Pinpoint the cell where the given text exists, returning its [x, y] midpoint coordinate. 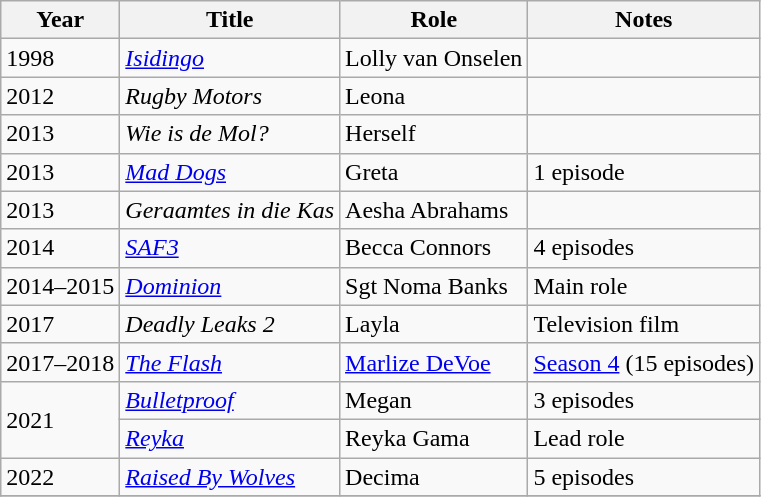
Deadly Leaks 2 [230, 324]
Raised By Wolves [230, 477]
3 episodes [644, 400]
The Flash [230, 362]
Mad Dogs [230, 172]
Dominion [230, 286]
Title [230, 20]
Reyka Gama [434, 438]
Layla [434, 324]
Year [60, 20]
Sgt Noma Banks [434, 286]
Reyka [230, 438]
Greta [434, 172]
Role [434, 20]
Bulletproof [230, 400]
Main role [644, 286]
Geraamtes in die Kas [230, 210]
SAF3 [230, 248]
2012 [60, 96]
5 episodes [644, 477]
Becca Connors [434, 248]
2014 [60, 248]
1998 [60, 58]
Wie is de Mol? [230, 134]
Notes [644, 20]
2022 [60, 477]
Aesha Abrahams [434, 210]
1 episode [644, 172]
Television film [644, 324]
Decima [434, 477]
2017–2018 [60, 362]
Leona [434, 96]
Isidingo [230, 58]
4 episodes [644, 248]
2014–2015 [60, 286]
Lead role [644, 438]
2021 [60, 419]
Lolly van Onselen [434, 58]
2017 [60, 324]
Herself [434, 134]
Season 4 (15 episodes) [644, 362]
Megan [434, 400]
Marlize DeVoe [434, 362]
Rugby Motors [230, 96]
